Return the (X, Y) coordinate for the center point of the cell that contains the specified text.  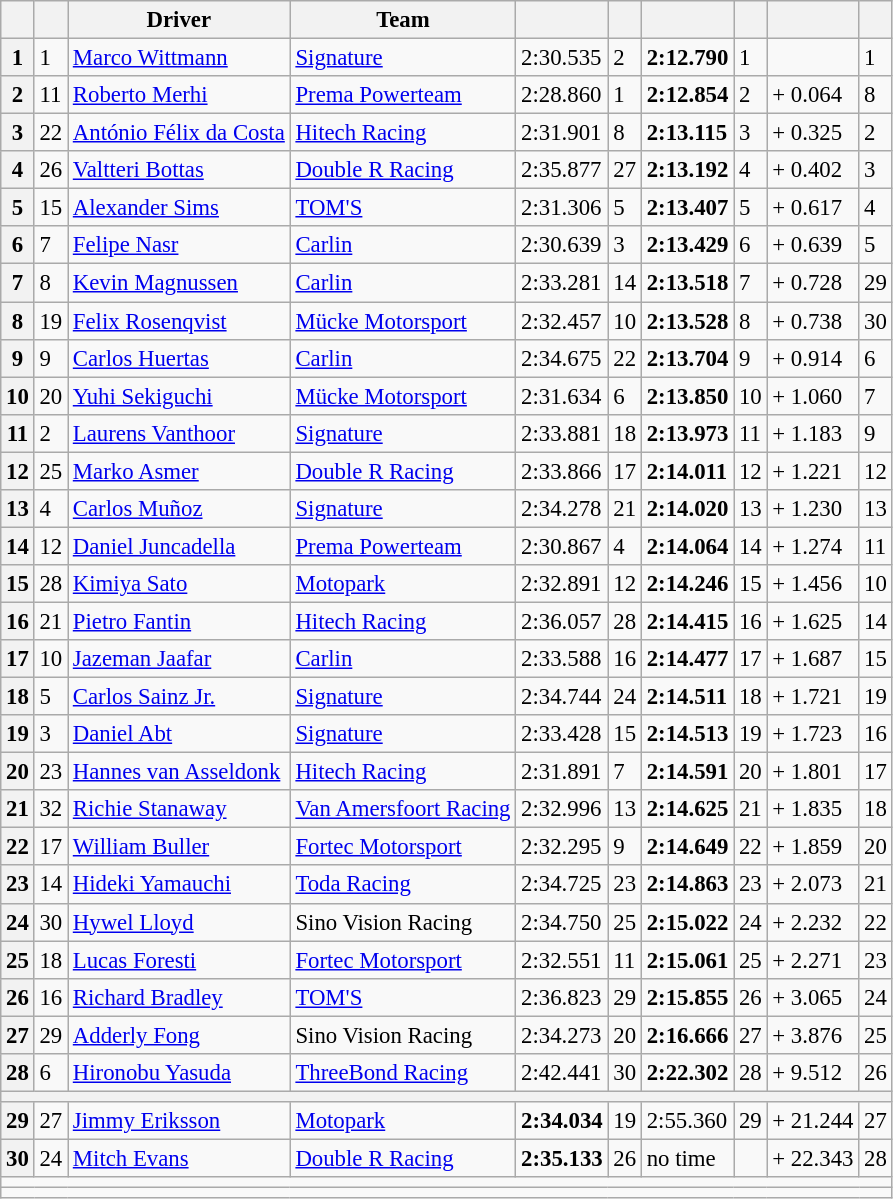
2:33.866 (562, 471)
+ 3.876 (813, 1035)
+ 1.801 (813, 772)
Toda Racing (403, 885)
2:12.854 (687, 95)
Van Amersfoort Racing (403, 809)
2:16.666 (687, 1035)
2:22.302 (687, 1073)
2:30.639 (562, 245)
+ 21.244 (813, 1121)
2:13.528 (687, 321)
+ 1.183 (813, 433)
+ 1.835 (813, 809)
Carlos Muñoz (180, 509)
Daniel Abt (180, 734)
+ 22.343 (813, 1158)
Adderly Fong (180, 1035)
2:14.246 (687, 584)
2:15.855 (687, 997)
+ 1.230 (813, 509)
2:14.020 (687, 509)
+ 1.060 (813, 396)
2:14.513 (687, 734)
2:55.360 (687, 1121)
2:13.192 (687, 170)
+ 0.402 (813, 170)
Yuhi Sekiguchi (180, 396)
2:42.441 (562, 1073)
2:15.022 (687, 922)
2:32.551 (562, 960)
Laurens Vanthoor (180, 433)
+ 1.859 (813, 847)
2:34.273 (562, 1035)
+ 0.064 (813, 95)
2:14.011 (687, 471)
2:14.863 (687, 885)
+ 0.914 (813, 358)
+ 0.728 (813, 283)
+ 3.065 (813, 997)
2:14.591 (687, 772)
Richard Bradley (180, 997)
Hannes van Asseldonk (180, 772)
+ 1.625 (813, 621)
2:34.725 (562, 885)
Driver (180, 20)
ThreeBond Racing (403, 1073)
2:34.034 (562, 1121)
Carlos Sainz Jr. (180, 697)
+ 1.274 (813, 546)
2:14.415 (687, 621)
2:32.891 (562, 584)
2:32.295 (562, 847)
2:31.891 (562, 772)
2:33.281 (562, 283)
2:28.860 (562, 95)
Richie Stanaway (180, 809)
Alexander Sims (180, 208)
2:36.057 (562, 621)
2:33.428 (562, 734)
+ 1.221 (813, 471)
2:13.704 (687, 358)
Kimiya Sato (180, 584)
2:35.877 (562, 170)
+ 2.232 (813, 922)
Kevin Magnussen (180, 283)
2:30.867 (562, 546)
2:12.790 (687, 58)
2:30.535 (562, 58)
Carlos Huertas (180, 358)
Mitch Evans (180, 1158)
2:34.278 (562, 509)
+ 9.512 (813, 1073)
Lucas Foresti (180, 960)
2:34.750 (562, 922)
2:32.457 (562, 321)
2:31.901 (562, 133)
Daniel Juncadella (180, 546)
+ 0.617 (813, 208)
Felix Rosenqvist (180, 321)
+ 2.073 (813, 885)
2:14.511 (687, 697)
2:34.675 (562, 358)
2:13.973 (687, 433)
2:36.823 (562, 997)
António Félix da Costa (180, 133)
no time (687, 1158)
William Buller (180, 847)
+ 0.325 (813, 133)
2:31.634 (562, 396)
Hywel Lloyd (180, 922)
32 (50, 809)
+ 0.639 (813, 245)
Jazeman Jaafar (180, 659)
+ 0.738 (813, 321)
Hideki Yamauchi (180, 885)
2:13.115 (687, 133)
+ 1.687 (813, 659)
Team (403, 20)
2:14.477 (687, 659)
2:33.881 (562, 433)
2:32.996 (562, 809)
Jimmy Eriksson (180, 1121)
Hironobu Yasuda (180, 1073)
Pietro Fantin (180, 621)
Valtteri Bottas (180, 170)
+ 1.456 (813, 584)
Roberto Merhi (180, 95)
2:35.133 (562, 1158)
2:34.744 (562, 697)
+ 1.723 (813, 734)
Marko Asmer (180, 471)
2:31.306 (562, 208)
2:14.064 (687, 546)
Marco Wittmann (180, 58)
2:15.061 (687, 960)
2:14.649 (687, 847)
Felipe Nasr (180, 245)
2:33.588 (562, 659)
2:13.429 (687, 245)
2:13.850 (687, 396)
2:14.625 (687, 809)
+ 1.721 (813, 697)
2:13.518 (687, 283)
+ 2.271 (813, 960)
2:13.407 (687, 208)
